Scan for the cell matching the given text and deliver its [x, y] coordinate at center. 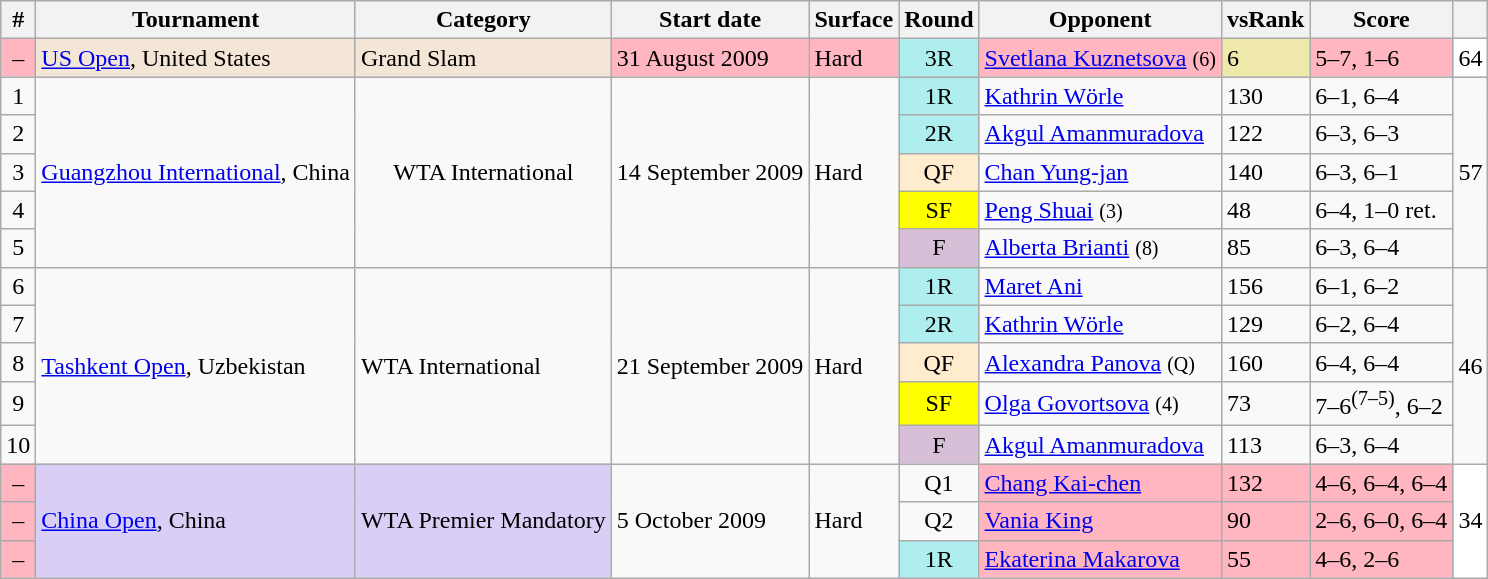
Chang Kai-chen [1100, 483]
5 October 2009 [710, 521]
113 [1265, 445]
4 [18, 210]
Vania King [1100, 521]
6–4, 6–4 [1382, 362]
Peng Shuai (3) [1100, 210]
3 [18, 172]
129 [1265, 324]
7 [18, 324]
14 September 2009 [710, 172]
# [18, 20]
Tournament [196, 20]
9 [18, 404]
6–3, 6–3 [1382, 134]
5–7, 1–6 [1382, 58]
156 [1265, 286]
46 [1470, 366]
1 [18, 96]
Ekaterina Makarova [1100, 559]
Grand Slam [483, 58]
Opponent [1100, 20]
2–6, 6–0, 6–4 [1382, 521]
Chan Yung-jan [1100, 172]
Start date [710, 20]
160 [1265, 362]
7–6(7–5), 6–2 [1382, 404]
Svetlana Kuznetsova (6) [1100, 58]
21 September 2009 [710, 366]
140 [1265, 172]
China Open, China [196, 521]
122 [1265, 134]
Surface [854, 20]
48 [1265, 210]
Alexandra Panova (Q) [1100, 362]
Alberta Brianti (8) [1100, 248]
10 [18, 445]
31 August 2009 [710, 58]
vsRank [1265, 20]
34 [1470, 521]
Round [939, 20]
57 [1470, 172]
5 [18, 248]
64 [1470, 58]
WTA Premier Mandatory [483, 521]
Q1 [939, 483]
Guangzhou International, China [196, 172]
Olga Govortsova (4) [1100, 404]
3R [939, 58]
6–1, 6–2 [1382, 286]
6–2, 6–4 [1382, 324]
Maret Ani [1100, 286]
73 [1265, 404]
130 [1265, 96]
90 [1265, 521]
132 [1265, 483]
4–6, 2–6 [1382, 559]
Tashkent Open, Uzbekistan [196, 366]
6–4, 1–0 ret. [1382, 210]
Score [1382, 20]
6–1, 6–4 [1382, 96]
Q2 [939, 521]
4–6, 6–4, 6–4 [1382, 483]
US Open, United States [196, 58]
6–3, 6–1 [1382, 172]
85 [1265, 248]
55 [1265, 559]
2 [18, 134]
8 [18, 362]
Category [483, 20]
